Capture the cell that displays the provided text and extract its [x, y] central coordinate. 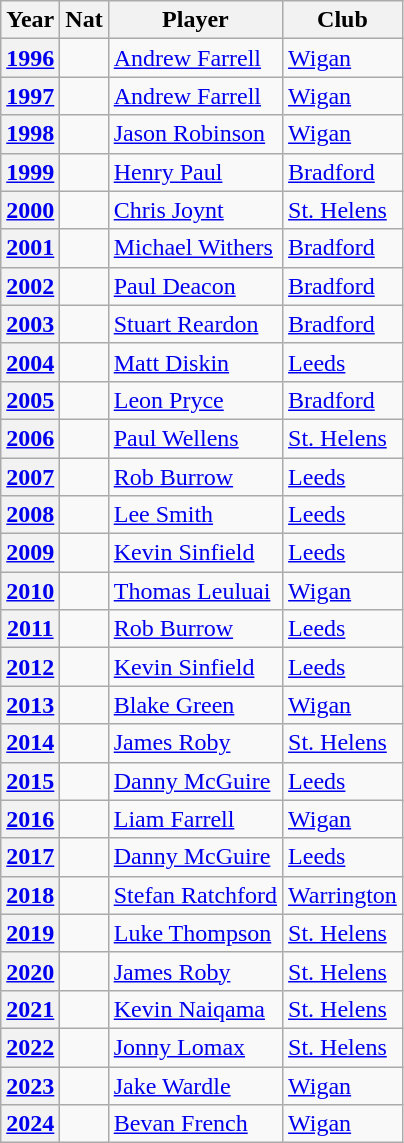
Thomas Leuluai [195, 591]
2018 [30, 895]
Luke Thompson [195, 933]
Player [195, 20]
Year [30, 20]
2010 [30, 591]
Kevin Naiqama [195, 1009]
Jason Robinson [195, 134]
2000 [30, 210]
1999 [30, 172]
Liam Farrell [195, 819]
1996 [30, 58]
2017 [30, 857]
2013 [30, 705]
2024 [30, 1124]
Blake Green [195, 705]
2004 [30, 362]
Jake Wardle [195, 1085]
Club [343, 20]
2015 [30, 781]
2023 [30, 1085]
2002 [30, 286]
Lee Smith [195, 515]
2005 [30, 400]
1998 [30, 134]
Paul Deacon [195, 286]
Jonny Lomax [195, 1047]
2003 [30, 324]
Nat [84, 20]
Stuart Reardon [195, 324]
1997 [30, 96]
Michael Withers [195, 248]
Henry Paul [195, 172]
2008 [30, 515]
Warrington [343, 895]
2016 [30, 819]
Chris Joynt [195, 210]
Paul Wellens [195, 438]
2011 [30, 629]
2006 [30, 438]
2022 [30, 1047]
Stefan Ratchford [195, 895]
Bevan French [195, 1124]
2019 [30, 933]
2001 [30, 248]
2007 [30, 477]
2009 [30, 553]
2014 [30, 743]
2021 [30, 1009]
Leon Pryce [195, 400]
2012 [30, 667]
2020 [30, 971]
Matt Diskin [195, 362]
